Detect which cell encompasses the target text, then output its (x, y) center coordinate. 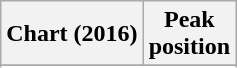
Peakposition (189, 34)
Chart (2016) (72, 34)
